Output the [X, Y] coordinate of the center of the cell containing the given text.  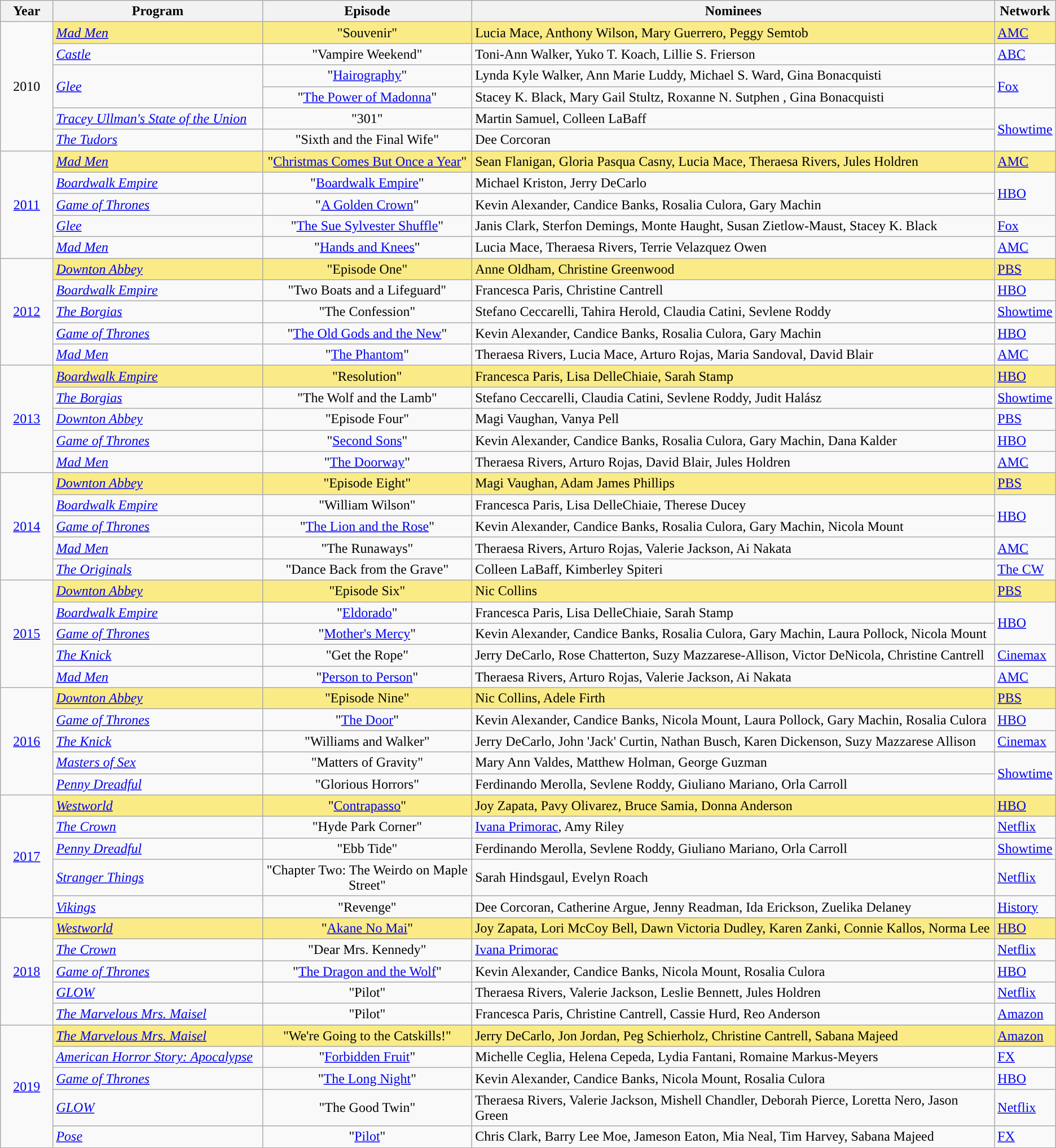
Vikings [158, 907]
2013 [27, 419]
Joy Zapata, Pavy Olivarez, Bruce Samia, Donna Anderson [733, 806]
Michelle Ceglia, Helena Cepeda, Lydia Fantani, Romaine Markus-Meyers [733, 1057]
Theraesa Rivers, Valerie Jackson, Mishell Chandler, Deborah Pierce, Loretta Nero, Jason Green [733, 1108]
The Originals [158, 569]
"Williams and Walker" [367, 741]
Martin Samuel, Colleen LaBaff [733, 118]
Dee Corcoran, Catherine Argue, Jenny Readman, Ida Erickson, Zuelika Delaney [733, 907]
"The Wolf and the Lamb" [367, 398]
Episode [367, 11]
Stefano Ceccarelli, Tahira Herold, Claudia Catini, Sevlene Roddy [733, 312]
"A Golden Crown" [367, 204]
Theraesa Rivers, Valerie Jackson, Leslie Bennett, Jules Holdren [733, 993]
"Glorious Horrors" [367, 784]
"The Doorway" [367, 462]
Nic Collins, Adele Firth [733, 698]
"Two Boats and a Lifeguard" [367, 291]
Castle [158, 54]
Colleen LaBaff, Kimberley Spiteri [733, 569]
Program [158, 11]
Tracey Ullman's State of the Union [158, 118]
Jerry DeCarlo, Rose Chatterton, Suzy Mazzarese-Allison, Victor DeNicola, Christine Cantrell [733, 656]
"Get the Rope" [367, 656]
"Dance Back from the Grave" [367, 569]
Theraesa Rivers, Arturo Rojas, David Blair, Jules Holdren [733, 462]
Stranger Things [158, 878]
"Mother's Mercy" [367, 634]
Ivana Primorac [733, 949]
"Sixth and the Final Wife" [367, 140]
"Christmas Comes But Once a Year" [367, 161]
Lucia Mace, Anthony Wilson, Mary Guerrero, Peggy Semtob [733, 33]
"The Good Twin" [367, 1108]
"Souvenir" [367, 33]
"The Lion and the Rose" [367, 526]
Jerry DeCarlo, John 'Jack' Curtin, Nathan Busch, Karen Dickenson, Suzy Mazzarese Allison [733, 741]
"The Phantom" [367, 355]
2015 [27, 634]
Nominees [733, 11]
"Akane No Mai" [367, 928]
"Forbidden Fruit" [367, 1057]
"The Confession" [367, 312]
"The Long Night" [367, 1079]
Mary Ann Valdes, Matthew Holman, George Guzman [733, 763]
"The Door" [367, 720]
"Revenge" [367, 907]
"Hyde Park Corner" [367, 827]
"Episode One" [367, 269]
Kevin Alexander, Candice Banks, Nicola Mount, Laura Pollock, Gary Machin, Rosalia Culora [733, 720]
Michael Kriston, Jerry DeCarlo [733, 183]
"Person to Person" [367, 677]
"The Runaways" [367, 548]
Ivana Primorac, Amy Riley [733, 827]
2011 [27, 204]
Pose [158, 1137]
"We're Going to the Catskills!" [367, 1036]
"The Old Gods and the New" [367, 333]
"Boardwalk Empire" [367, 183]
Network [1025, 11]
"Eldorado" [367, 612]
"Chapter Two: The Weirdo on Maple Street" [367, 878]
"Episode Eight" [367, 483]
Anne Oldham, Christine Greenwood [733, 269]
Toni-Ann Walker, Yuko T. Koach, Lillie S. Frierson [733, 54]
Lynda Kyle Walker, Ann Marie Luddy, Michael S. Ward, Gina Bonacquisti [733, 76]
"Hairography" [367, 76]
"The Sue Sylvester Shuffle" [367, 226]
2014 [27, 526]
Lucia Mace, Theraesa Rivers, Terrie Velazquez Owen [733, 247]
The Tudors [158, 140]
Stefano Ceccarelli, Claudia Catini, Sevlene Roddy, Judit Halász [733, 398]
"Matters of Gravity" [367, 763]
History [1025, 907]
Francesca Paris, Lisa DelleChiaie, Therese Ducey [733, 505]
"Episode Six" [367, 591]
"Resolution" [367, 376]
"301" [367, 118]
"Dear Mrs. Kennedy" [367, 949]
ABC [1025, 54]
Francesca Paris, Christine Cantrell [733, 291]
Jerry DeCarlo, Jon Jordan, Peg Schierholz, Christine Cantrell, Sabana Majeed [733, 1036]
"William Wilson" [367, 505]
2017 [27, 856]
Nic Collins [733, 591]
Kevin Alexander, Candice Banks, Rosalia Culora, Gary Machin, Laura Pollock, Nicola Mount [733, 634]
"Episode Nine" [367, 698]
"Second Sons" [367, 441]
Dee Corcoran [733, 140]
Year [27, 11]
Magi Vaughan, Vanya Pell [733, 419]
2012 [27, 312]
"Contrapasso" [367, 806]
Theraesa Rivers, Lucia Mace, Arturo Rojas, Maria Sandoval, David Blair [733, 355]
"The Dragon and the Wolf" [367, 971]
2019 [27, 1087]
Janis Clark, Sterfon Demings, Monte Haught, Susan Zietlow-Maust, Stacey K. Black [733, 226]
Sean Flanigan, Gloria Pasqua Casny, Lucia Mace, Theraesa Rivers, Jules Holdren [733, 161]
American Horror Story: Apocalypse [158, 1057]
"The Power of Madonna" [367, 97]
"Episode Four" [367, 419]
Chris Clark, Barry Lee Moe, Jameson Eaton, Mia Neal, Tim Harvey, Sabana Majeed [733, 1137]
2016 [27, 741]
Sarah Hindsgaul, Evelyn Roach [733, 878]
Joy Zapata, Lori McCoy Bell, Dawn Victoria Dudley, Karen Zanki, Connie Kallos, Norma Lee [733, 928]
"Hands and Knees" [367, 247]
Francesca Paris, Christine Cantrell, Cassie Hurd, Reo Anderson [733, 1014]
Masters of Sex [158, 763]
Kevin Alexander, Candice Banks, Rosalia Culora, Gary Machin, Dana Kalder [733, 441]
2018 [27, 971]
"Ebb Tide" [367, 848]
Magi Vaughan, Adam James Phillips [733, 483]
Kevin Alexander, Candice Banks, Rosalia Culora, Gary Machin, Nicola Mount [733, 526]
"Vampire Weekend" [367, 54]
Stacey K. Black, Mary Gail Stultz, Roxanne N. Sutphen , Gina Bonacquisti [733, 97]
The CW [1025, 569]
2010 [27, 86]
